Scan for the cell matching the given text and deliver its [X, Y] coordinate at center. 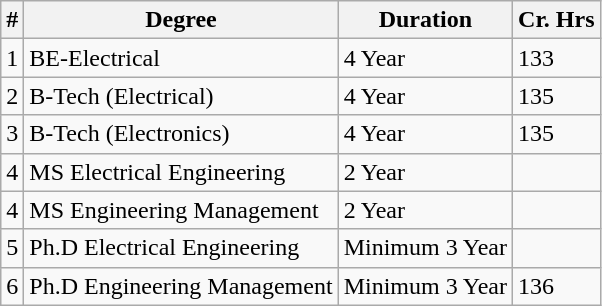
# [12, 20]
6 [12, 286]
MS Engineering Management [181, 210]
BE-Electrical [181, 58]
B-Tech (Electronics) [181, 134]
Ph.D Electrical Engineering [181, 248]
MS Electrical Engineering [181, 172]
3 [12, 134]
B-Tech (Electrical) [181, 96]
Ph.D Engineering Management [181, 286]
5 [12, 248]
Duration [425, 20]
2 [12, 96]
Degree [181, 20]
133 [557, 58]
136 [557, 286]
Cr. Hrs [557, 20]
1 [12, 58]
